From the cell containing the given text, extract its center point as (x, y) coordinate. 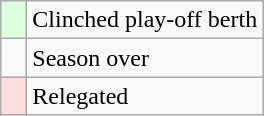
Clinched play-off berth (145, 20)
Season over (145, 58)
Relegated (145, 96)
